Determine the [x, y] coordinate at the center of the cell enclosing the given text.  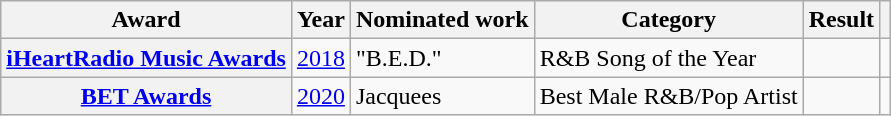
BET Awards [146, 96]
2020 [320, 96]
Jacquees [442, 96]
iHeartRadio Music Awards [146, 58]
Year [320, 20]
Award [146, 20]
Result [841, 20]
Nominated work [442, 20]
R&B Song of the Year [668, 58]
Best Male R&B/Pop Artist [668, 96]
2018 [320, 58]
Category [668, 20]
"B.E.D." [442, 58]
